Pinpoint the cell where the given text exists, returning its [X, Y] midpoint coordinate. 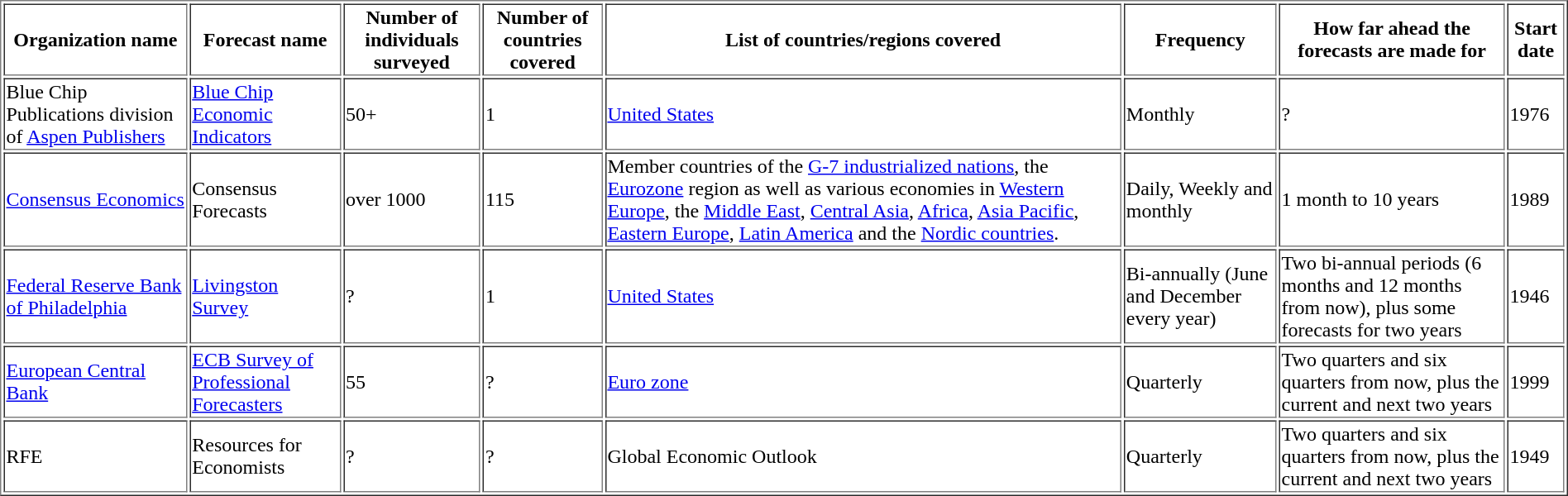
Euro zone [863, 382]
Number of individuals surveyed [412, 40]
50+ [412, 114]
Frequency [1201, 40]
1976 [1537, 114]
Global Economic Outlook [863, 456]
Livingston Survey [265, 297]
Blue Chip Economic Indicators [265, 114]
55 [412, 382]
1949 [1537, 456]
Number of countries covered [543, 40]
over 1000 [412, 199]
Bi-annually (June and December every year) [1201, 297]
115 [543, 199]
List of countries/regions covered [863, 40]
European Central Bank [95, 382]
Daily, Weekly and monthly [1201, 199]
RFE [95, 456]
Consensus Economics [95, 199]
1999 [1537, 382]
1946 [1537, 297]
How far ahead the forecasts are made for [1393, 40]
Two bi-annual periods (6 months and 12 months from now), plus some forecasts for two years [1393, 297]
Start date [1537, 40]
Resources for Economists [265, 456]
Organization name [95, 40]
Consensus Forecasts [265, 199]
1989 [1537, 199]
Blue Chip Publications division of Aspen Publishers [95, 114]
Forecast name [265, 40]
Monthly [1201, 114]
ECB Survey of Professional Forecasters [265, 382]
Federal Reserve Bank of Philadelphia [95, 297]
1 month to 10 years [1393, 199]
